Provide the (x, y) coordinate of the cell's center where the given text is located.  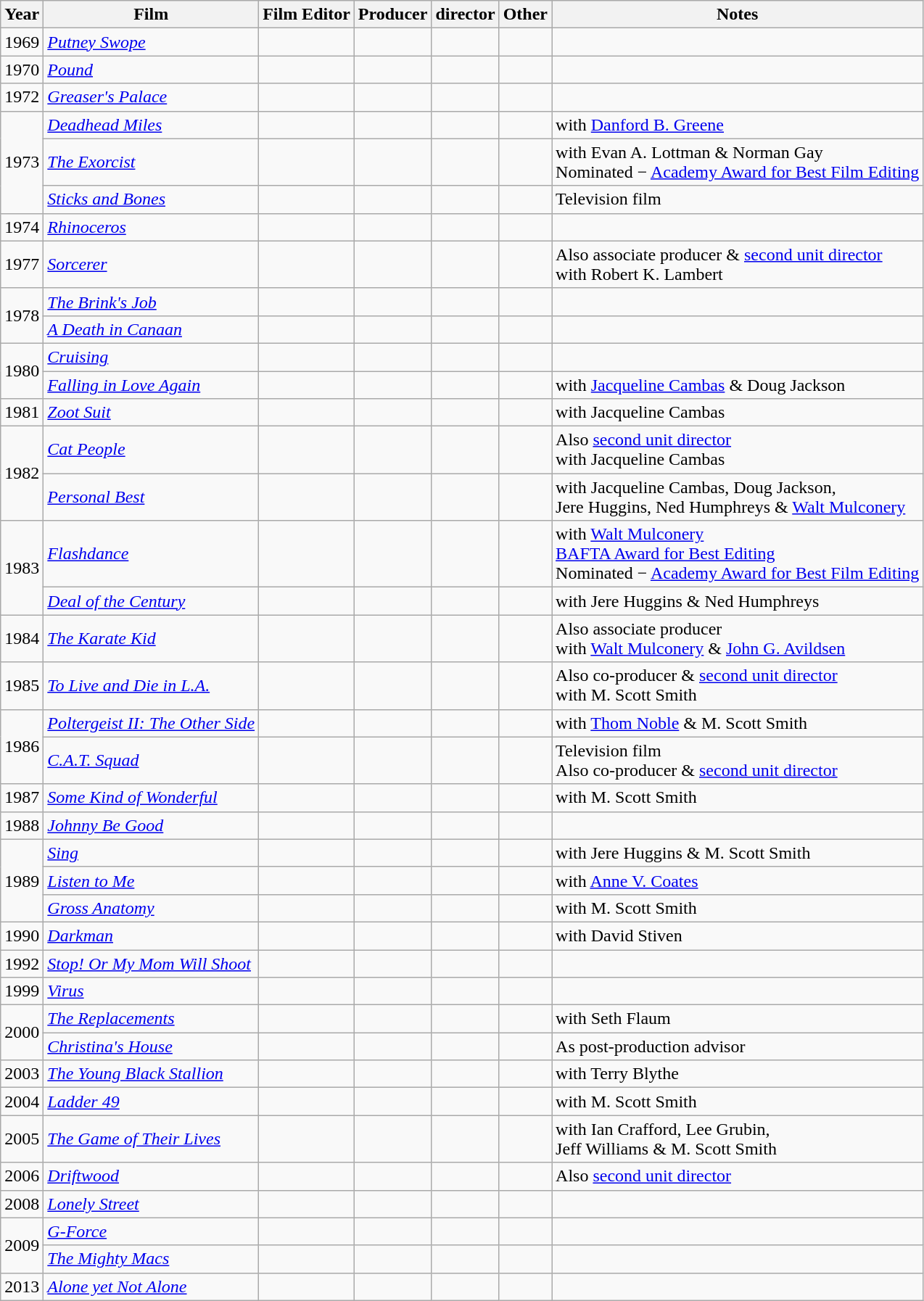
Alone yet Not Alone (151, 1286)
Flashdance (151, 554)
Ladder 49 (151, 1102)
2000 (22, 1033)
Falling in Love Again (151, 385)
The Karate Kid (151, 638)
director (466, 15)
1978 (22, 315)
1981 (22, 413)
1987 (22, 798)
1983 (22, 568)
Virus (151, 991)
1982 (22, 474)
1992 (22, 964)
The Replacements (151, 1019)
Other (525, 15)
Deadhead Miles (151, 125)
Johnny Be Good (151, 825)
1977 (22, 264)
Cat People (151, 450)
Notes (738, 15)
with Jere Huggins & M. Scott Smith (738, 853)
with Jacqueline Cambas (738, 413)
Sticks and Bones (151, 199)
1990 (22, 936)
Producer (393, 15)
The Mighty Macs (151, 1259)
The Brink's Job (151, 302)
1986 (22, 747)
1974 (22, 227)
with Terry Blythe (738, 1074)
A Death in Canaan (151, 329)
1988 (22, 825)
Also co-producer & second unit directorwith M. Scott Smith (738, 686)
Year (22, 15)
2006 (22, 1176)
2004 (22, 1102)
Driftwood (151, 1176)
1984 (22, 638)
Also second unit directorwith Jacqueline Cambas (738, 450)
with Jacqueline Cambas, Doug Jackson,Jere Huggins, Ned Humphreys & Walt Mulconery (738, 497)
2008 (22, 1204)
Cruising (151, 357)
2003 (22, 1074)
1972 (22, 97)
Poltergeist II: The Other Side (151, 723)
with Evan A. Lottman & Norman GayNominated − Academy Award for Best Film Editing (738, 162)
Film (151, 15)
1969 (22, 42)
Also second unit director (738, 1176)
2005 (22, 1139)
Christina's House (151, 1046)
Also associate producerwith Walt Mulconery & John G. Avildsen (738, 638)
Film Editor (307, 15)
with Ian Crafford, Lee Grubin,Jeff Williams & M. Scott Smith (738, 1139)
Television film (738, 199)
Zoot Suit (151, 413)
Listen to Me (151, 880)
1999 (22, 991)
Greaser's Palace (151, 97)
C.A.T. Squad (151, 760)
Rhinoceros (151, 227)
Some Kind of Wonderful (151, 798)
1989 (22, 880)
Sing (151, 853)
Pound (151, 70)
Stop! Or My Mom Will Shoot (151, 964)
Personal Best (151, 497)
with Danford B. Greene (738, 125)
with David Stiven (738, 936)
with Thom Noble & M. Scott Smith (738, 723)
To Live and Die in L.A. (151, 686)
1985 (22, 686)
2013 (22, 1286)
Sorcerer (151, 264)
1980 (22, 371)
The Game of Their Lives (151, 1139)
The Young Black Stallion (151, 1074)
with Seth Flaum (738, 1019)
G-Force (151, 1231)
Also associate producer & second unit directorwith Robert K. Lambert (738, 264)
1973 (22, 162)
2009 (22, 1245)
The Exorcist (151, 162)
with Anne V. Coates (738, 880)
Putney Swope (151, 42)
with Walt MulconeryBAFTA Award for Best EditingNominated − Academy Award for Best Film Editing (738, 554)
Deal of the Century (151, 601)
Gross Anatomy (151, 908)
with Jacqueline Cambas & Doug Jackson (738, 385)
with Jere Huggins & Ned Humphreys (738, 601)
1970 (22, 70)
Darkman (151, 936)
As post-production advisor (738, 1046)
Lonely Street (151, 1204)
Television filmAlso co-producer & second unit director (738, 760)
